From the cell containing the given text, extract its center point as [X, Y] coordinate. 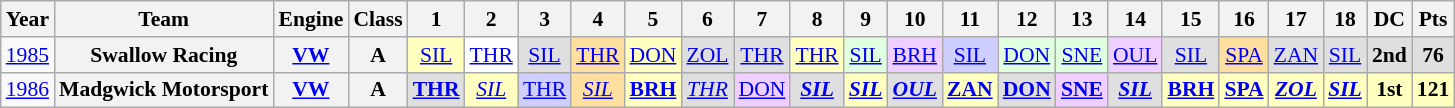
5 [654, 19]
10 [914, 19]
18 [1345, 19]
Pts [1434, 19]
6 [707, 19]
2 [492, 19]
15 [1190, 19]
3 [544, 19]
1985 [28, 55]
1 [436, 19]
2nd [1390, 55]
Madgwick Motorsport [164, 90]
16 [1244, 19]
4 [598, 19]
Engine [310, 19]
11 [970, 19]
8 [816, 19]
DC [1390, 19]
1st [1390, 90]
76 [1434, 55]
12 [1027, 19]
17 [1296, 19]
121 [1434, 90]
1986 [28, 90]
14 [1135, 19]
Swallow Racing [164, 55]
Year [28, 19]
13 [1082, 19]
7 [762, 19]
Team [164, 19]
9 [866, 19]
Class [378, 19]
